Provide the (X, Y) coordinate of the cell's center where the given text is located.  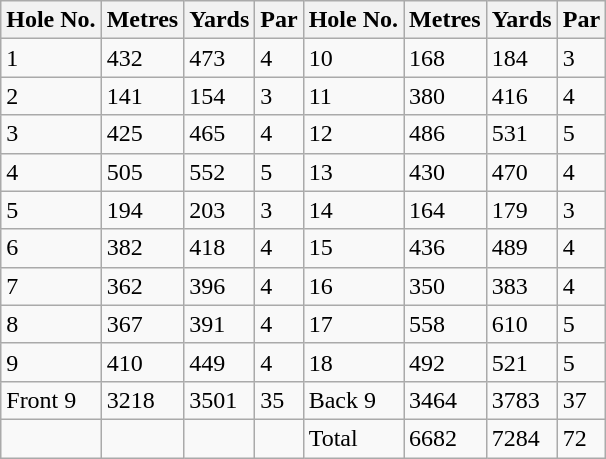
13 (353, 172)
486 (446, 134)
6 (51, 248)
416 (522, 96)
11 (353, 96)
362 (142, 286)
391 (220, 324)
12 (353, 134)
6682 (446, 438)
3783 (522, 400)
531 (522, 134)
436 (446, 248)
141 (142, 96)
16 (353, 286)
383 (522, 286)
489 (522, 248)
367 (142, 324)
492 (446, 362)
18 (353, 362)
10 (353, 58)
521 (522, 362)
350 (446, 286)
164 (446, 210)
552 (220, 172)
2 (51, 96)
382 (142, 248)
9 (51, 362)
184 (522, 58)
14 (353, 210)
432 (142, 58)
396 (220, 286)
7 (51, 286)
7284 (522, 438)
449 (220, 362)
465 (220, 134)
470 (522, 172)
Total (353, 438)
Front 9 (51, 400)
1 (51, 58)
410 (142, 362)
17 (353, 324)
425 (142, 134)
194 (142, 210)
3464 (446, 400)
168 (446, 58)
3218 (142, 400)
154 (220, 96)
473 (220, 58)
3501 (220, 400)
179 (522, 210)
Back 9 (353, 400)
505 (142, 172)
430 (446, 172)
8 (51, 324)
558 (446, 324)
15 (353, 248)
380 (446, 96)
37 (581, 400)
610 (522, 324)
72 (581, 438)
418 (220, 248)
35 (279, 400)
203 (220, 210)
